Output the (X, Y) coordinate of the center of the cell containing the given text.  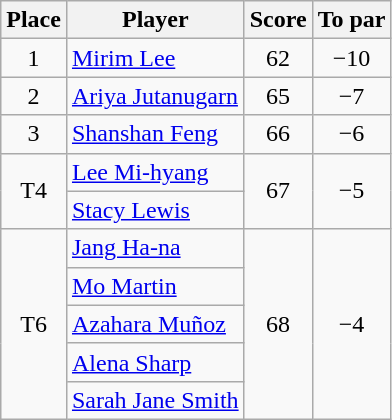
Jang Ha-na (155, 248)
66 (278, 134)
67 (278, 191)
−10 (352, 58)
T6 (34, 324)
65 (278, 96)
Mo Martin (155, 286)
Score (278, 20)
Shanshan Feng (155, 134)
68 (278, 324)
Alena Sharp (155, 362)
Lee Mi-hyang (155, 172)
Sarah Jane Smith (155, 400)
Place (34, 20)
Stacy Lewis (155, 210)
62 (278, 58)
−7 (352, 96)
2 (34, 96)
−4 (352, 324)
3 (34, 134)
1 (34, 58)
To par (352, 20)
−6 (352, 134)
Ariya Jutanugarn (155, 96)
T4 (34, 191)
Player (155, 20)
−5 (352, 191)
Azahara Muñoz (155, 324)
Mirim Lee (155, 58)
